Find where the given text appears and provide that cell's center as (x, y) coordinate. 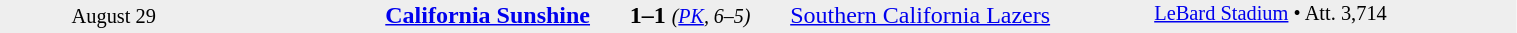
LeBard Stadium • Att. 3,714 (1335, 16)
Southern California Lazers (971, 15)
California Sunshine (410, 15)
1–1 (PK, 6–5) (690, 15)
August 29 (114, 16)
